Find where the given text appears and provide that cell's center as [X, Y] coordinate. 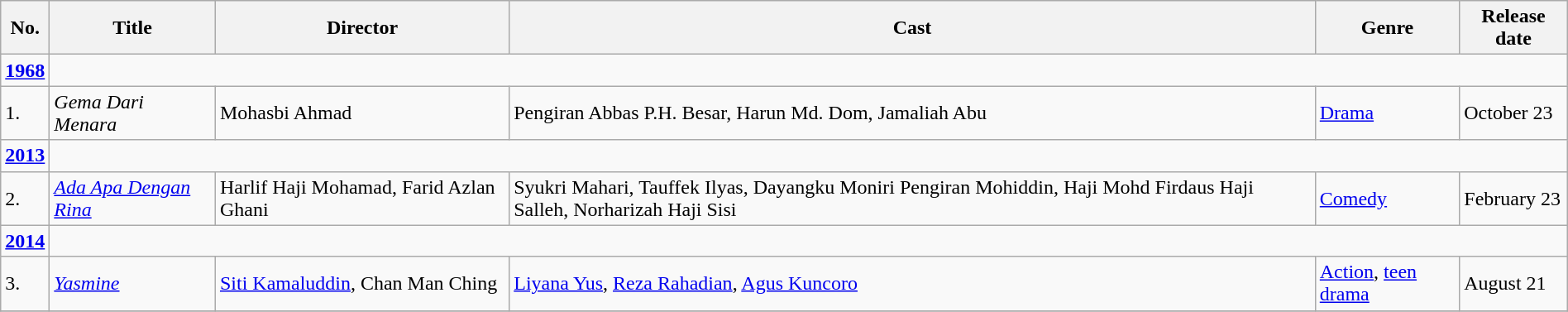
Cast [913, 28]
Siti Kamaluddin, Chan Man Ching [362, 283]
Director [362, 28]
Release date [1513, 28]
Drama [1387, 113]
Pengiran Abbas P.H. Besar, Harun Md. Dom, Jamaliah Abu [913, 113]
Mohasbi Ahmad [362, 113]
February 23 [1513, 199]
October 23 [1513, 113]
2014 [25, 241]
3. [25, 283]
Ada Apa Dengan Rina [132, 199]
Gema Dari Menara [132, 113]
August 21 [1513, 283]
1. [25, 113]
Yasmine [132, 283]
Action, teen drama [1387, 283]
Genre [1387, 28]
2013 [25, 156]
1968 [25, 70]
2. [25, 199]
Title [132, 28]
Syukri Mahari, Tauffek Ilyas, Dayangku Moniri Pengiran Mohiddin, Haji Mohd Firdaus Haji Salleh, Norharizah Haji Sisi [913, 199]
No. [25, 28]
Harlif Haji Mohamad, Farid Azlan Ghani [362, 199]
Liyana Yus, Reza Rahadian, Agus Kuncoro [913, 283]
Comedy [1387, 199]
